Pinpoint the cell where the given text exists, returning its (X, Y) midpoint coordinate. 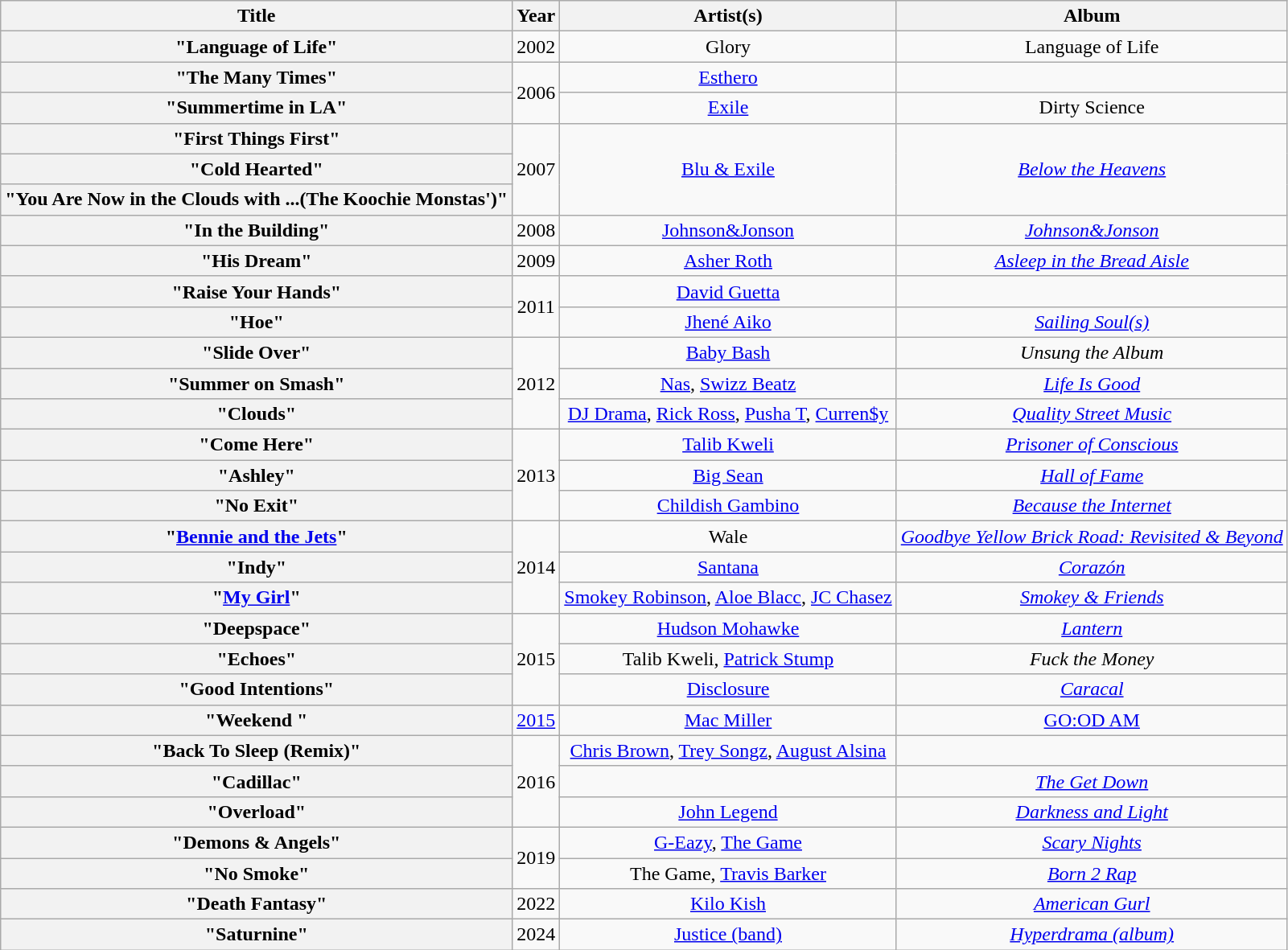
2006 (536, 93)
"His Dream" (257, 261)
"Good Intentions" (257, 689)
2008 (536, 230)
Hyperdrama (album) (1092, 935)
Talib Kweli, Patrick Stump (728, 659)
"Indy" (257, 567)
"Language of Life" (257, 47)
"No Smoke" (257, 873)
The Game, Travis Barker (728, 873)
2009 (536, 261)
"Summertime in LA" (257, 108)
"Slide Over" (257, 352)
"You Are Now in the Clouds with ...(The Koochie Monstas')" (257, 199)
Big Sean (728, 475)
"No Exit" (257, 506)
Year (536, 16)
Smokey & Friends (1092, 598)
"Echoes" (257, 659)
"Overload" (257, 812)
Darkness and Light (1092, 812)
Justice (band) (728, 935)
Nas, Swizz Beatz (728, 384)
Fuck the Money (1092, 659)
2007 (536, 169)
Hudson Mohawke (728, 628)
2014 (536, 567)
Asher Roth (728, 261)
G-Eazy, The Game (728, 842)
2019 (536, 857)
Because the Internet (1092, 506)
Goodbye Yellow Brick Road: Revisited & Beyond (1092, 537)
Dirty Science (1092, 108)
Sailing Soul(s) (1092, 322)
2013 (536, 475)
"Death Fantasy" (257, 904)
Language of Life (1092, 47)
2024 (536, 935)
David Guetta (728, 291)
"Bennie and the Jets" (257, 537)
Born 2 Rap (1092, 873)
Childish Gambino (728, 506)
2011 (536, 306)
Prisoner of Conscious (1092, 445)
2022 (536, 904)
"Saturnine" (257, 935)
Album (1092, 16)
Wale (728, 537)
"Ashley" (257, 475)
Exile (728, 108)
Title (257, 16)
2016 (536, 781)
Smokey Robinson, Aloe Blacc, JC Chasez (728, 598)
"Raise Your Hands" (257, 291)
"My Girl" (257, 598)
The Get Down (1092, 781)
Mac Miller (728, 720)
GO:OD AM (1092, 720)
Lantern (1092, 628)
Caracal (1092, 689)
Chris Brown, Trey Songz, August Alsina (728, 751)
Life Is Good (1092, 384)
Santana (728, 567)
American Gurl (1092, 904)
Kilo Kish (728, 904)
Hall of Fame (1092, 475)
John Legend (728, 812)
"Cold Hearted" (257, 169)
"In the Building" (257, 230)
Quality Street Music (1092, 414)
"Demons & Angels" (257, 842)
DJ Drama, Rick Ross, Pusha T, Curren$y (728, 414)
Artist(s) (728, 16)
"Deepspace" (257, 628)
"Clouds" (257, 414)
Baby Bash (728, 352)
"Hoe" (257, 322)
Disclosure (728, 689)
Esthero (728, 77)
"Back To Sleep (Remix)" (257, 751)
Corazón (1092, 567)
Glory (728, 47)
Talib Kweli (728, 445)
"Come Here" (257, 445)
"Weekend " (257, 720)
Below the Heavens (1092, 169)
Unsung the Album (1092, 352)
Blu & Exile (728, 169)
"Summer on Smash" (257, 384)
2002 (536, 47)
2012 (536, 383)
"Cadillac" (257, 781)
"The Many Times" (257, 77)
"First Things First" (257, 138)
Scary Nights (1092, 842)
Jhené Aiko (728, 322)
Asleep in the Bread Aisle (1092, 261)
